For the text-containing cell, return its midpoint in (X, Y) coordinate format. 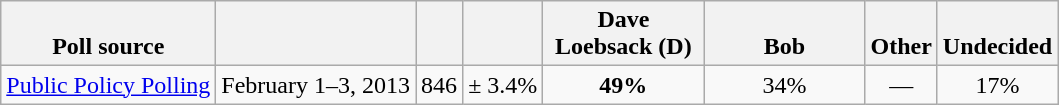
Public Policy Polling (108, 85)
17% (997, 85)
— (901, 85)
846 (440, 85)
± 3.4% (503, 85)
49% (624, 85)
Bob (784, 34)
February 1–3, 2013 (316, 85)
Other (901, 34)
DaveLoebsack (D) (624, 34)
Poll source (108, 34)
34% (784, 85)
Undecided (997, 34)
